Scan for the cell matching the given text and deliver its [x, y] coordinate at center. 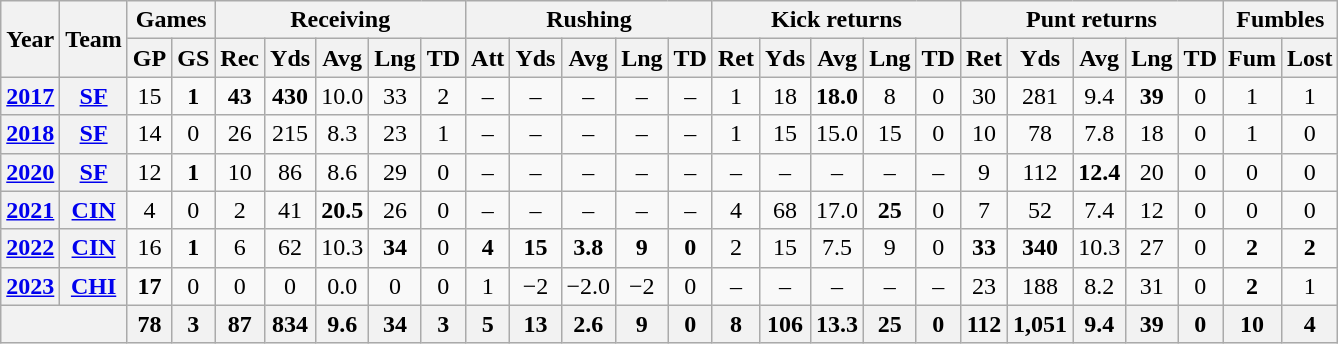
Att [488, 58]
43 [240, 96]
GS [194, 58]
Rec [240, 58]
41 [290, 210]
Receiving [340, 20]
14 [149, 134]
12.4 [1100, 172]
17 [149, 286]
9.6 [342, 324]
18.0 [838, 96]
10.0 [342, 96]
−2.0 [588, 286]
GP [149, 58]
13.3 [838, 324]
8.6 [342, 172]
CHI [94, 286]
52 [1040, 210]
2017 [30, 96]
7 [984, 210]
16 [149, 248]
6 [240, 248]
31 [1152, 286]
Kick returns [836, 20]
87 [240, 324]
Games [170, 20]
Punt returns [1091, 20]
2023 [30, 286]
2021 [30, 210]
188 [1040, 286]
2.6 [588, 324]
13 [536, 324]
834 [290, 324]
215 [290, 134]
Team [94, 39]
430 [290, 96]
1,051 [1040, 324]
8.3 [342, 134]
Lost [1310, 58]
27 [1152, 248]
Fum [1252, 58]
7.8 [1100, 134]
Fumbles [1280, 20]
7.4 [1100, 210]
7.5 [838, 248]
281 [1040, 96]
340 [1040, 248]
2022 [30, 248]
Year [30, 39]
17.0 [838, 210]
20.5 [342, 210]
30 [984, 96]
2020 [30, 172]
68 [784, 210]
0.0 [342, 286]
86 [290, 172]
5 [488, 324]
106 [784, 324]
29 [395, 172]
15.0 [838, 134]
62 [290, 248]
2018 [30, 134]
20 [1152, 172]
8.2 [1100, 286]
Rushing [590, 20]
3.8 [588, 248]
